Return [x, y] of the center of cell containing provided text 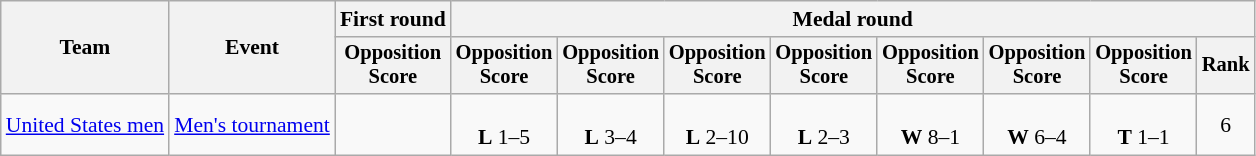
L 1–5 [504, 124]
W 8–1 [930, 124]
L 2–3 [824, 124]
6 [1226, 124]
Team [85, 48]
Rank [1226, 66]
First round [393, 19]
Medal round [853, 19]
United States men [85, 124]
L 2–10 [718, 124]
T 1–1 [1144, 124]
W 6–4 [1038, 124]
Event [252, 48]
Men's tournament [252, 124]
L 3–4 [610, 124]
